Scan for the cell matching the given text and deliver its [x, y] coordinate at center. 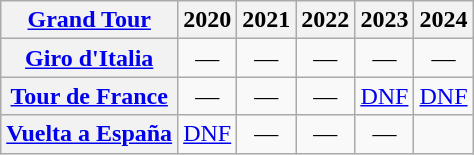
2023 [384, 20]
2024 [444, 20]
Vuelta a España [90, 134]
Giro d'Italia [90, 58]
2020 [208, 20]
2022 [326, 20]
Grand Tour [90, 20]
2021 [266, 20]
Tour de France [90, 96]
